Detect which cell encompasses the target text, then output its (X, Y) center coordinate. 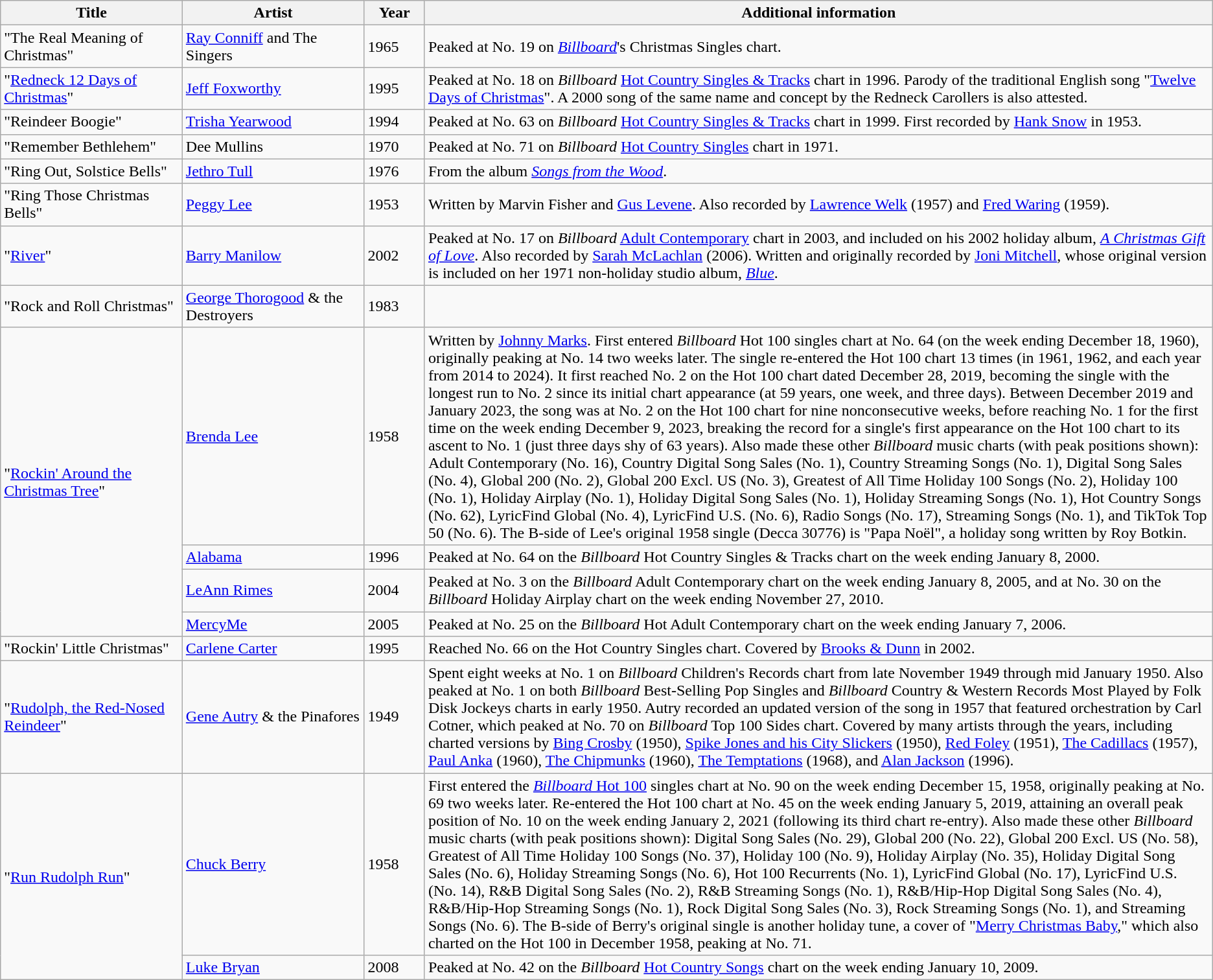
"The Real Meaning of Christmas" (92, 47)
Peggy Lee (273, 205)
Luke Bryan (273, 968)
Additional information (818, 13)
Gene Autry & the Pinafores (273, 717)
"Redneck 12 Days of Christmas" (92, 88)
Carlene Carter (273, 649)
"Rock and Roll Christmas" (92, 306)
Peaked at No. 19 on Billboard's Christmas Singles chart. (818, 47)
"Run Rudolph Run" (92, 876)
"Rockin' Little Christmas" (92, 649)
Written by Marvin Fisher and Gus Levene. Also recorded by Lawrence Welk (1957) and Fred Waring (1959). (818, 205)
MercyMe (273, 624)
"Ring Those Christmas Bells" (92, 205)
1983 (395, 306)
Dee Mullins (273, 146)
Peaked at No. 63 on Billboard Hot Country Singles & Tracks chart in 1999. First recorded by Hank Snow in 1953. (818, 122)
Year (395, 13)
From the album Songs from the Wood. (818, 171)
2002 (395, 255)
"Reindeer Boogie" (92, 122)
1953 (395, 205)
Barry Manilow (273, 255)
Peaked at No. 64 on the Billboard Hot Country Singles & Tracks chart on the week ending January 8, 2000. (818, 557)
Brenda Lee (273, 436)
LeAnn Rimes (273, 590)
"River" (92, 255)
Peaked at No. 71 on Billboard Hot Country Singles chart in 1971. (818, 146)
"Rudolph, the Red-Nosed Reindeer" (92, 717)
2005 (395, 624)
Peaked at No. 42 on the Billboard Hot Country Songs chart on the week ending January 10, 2009. (818, 968)
1965 (395, 47)
1970 (395, 146)
"Ring Out, Solstice Bells" (92, 171)
"Remember Bethlehem" (92, 146)
"Rockin' Around the Christmas Tree" (92, 482)
1949 (395, 717)
George Thorogood & the Destroyers (273, 306)
1976 (395, 171)
Artist (273, 13)
Alabama (273, 557)
Jeff Foxworthy (273, 88)
Title (92, 13)
Peaked at No. 25 on the Billboard Hot Adult Contemporary chart on the week ending January 7, 2006. (818, 624)
1994 (395, 122)
Reached No. 66 on the Hot Country Singles chart. Covered by Brooks & Dunn in 2002. (818, 649)
Trisha Yearwood (273, 122)
2008 (395, 968)
Chuck Berry (273, 865)
Ray Conniff and The Singers (273, 47)
Jethro Tull (273, 171)
1996 (395, 557)
2004 (395, 590)
